Capture the cell that displays the provided text and extract its [x, y] central coordinate. 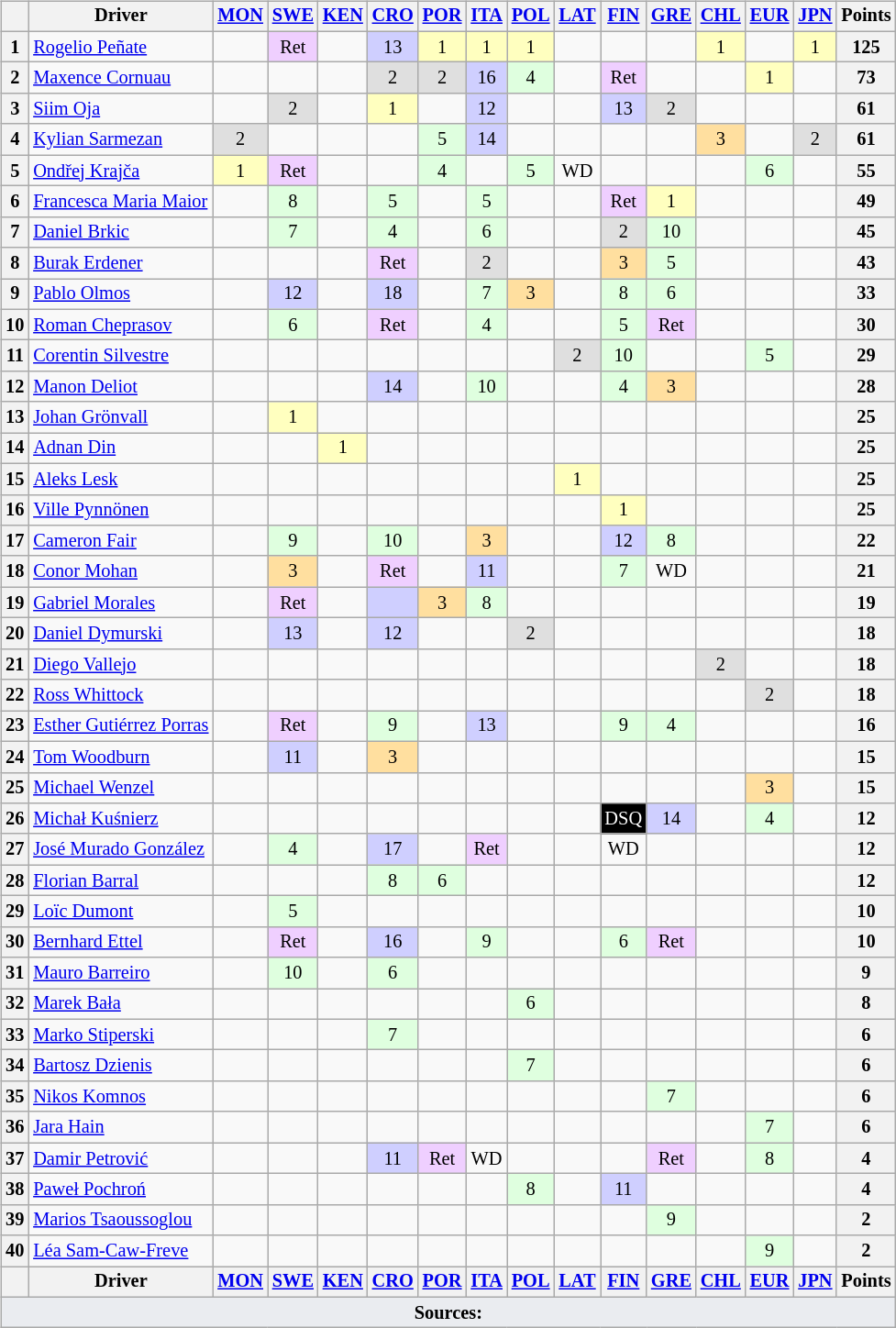
Michał Kuśnierz [121, 819]
Marek Bała [121, 1004]
Daniel Dymurski [121, 634]
38 [15, 1190]
32 [15, 1004]
Cameron Fair [121, 541]
Diego Vallejo [121, 664]
Léa Sam-Caw-Freve [121, 1251]
Marko Stiperski [121, 1035]
Paweł Pochroń [121, 1190]
DSQ [623, 819]
43 [866, 263]
26 [15, 819]
Tom Woodburn [121, 757]
Michael Wenzel [121, 788]
Maxence Cornuau [121, 78]
Pablo Olmos [121, 294]
Mauro Barreiro [121, 973]
Jara Hain [121, 1127]
34 [15, 1066]
Ville Pynnönen [121, 510]
40 [15, 1251]
Roman Cheprasov [121, 325]
125 [866, 47]
24 [15, 757]
Bernhard Ettel [121, 942]
45 [866, 232]
49 [866, 202]
José Murado González [121, 849]
Johan Grönvall [121, 417]
Manon Deliot [121, 387]
Florian Barral [121, 880]
Conor Mohan [121, 571]
Aleks Lesk [121, 479]
Damir Petrović [121, 1158]
Sources: [448, 1312]
Nikos Komnos [121, 1097]
39 [15, 1220]
31 [15, 973]
Loïc Dumont [121, 912]
20 [15, 634]
36 [15, 1127]
Ondřej Krajča [121, 171]
Marios Tsaoussoglou [121, 1220]
73 [866, 78]
Esther Gutiérrez Porras [121, 726]
23 [15, 726]
35 [15, 1097]
Daniel Brkic [121, 232]
Kylian Sarmezan [121, 139]
Gabriel Morales [121, 603]
Francesca Maria Maior [121, 202]
Adnan Din [121, 448]
27 [15, 849]
Corentin Silvestre [121, 356]
Siim Oja [121, 109]
Rogelio Peñate [121, 47]
37 [15, 1158]
55 [866, 171]
Ross Whittock [121, 695]
Bartosz Dzienis [121, 1066]
Burak Erdener [121, 263]
